From the cell containing the given text, extract its center point as (x, y) coordinate. 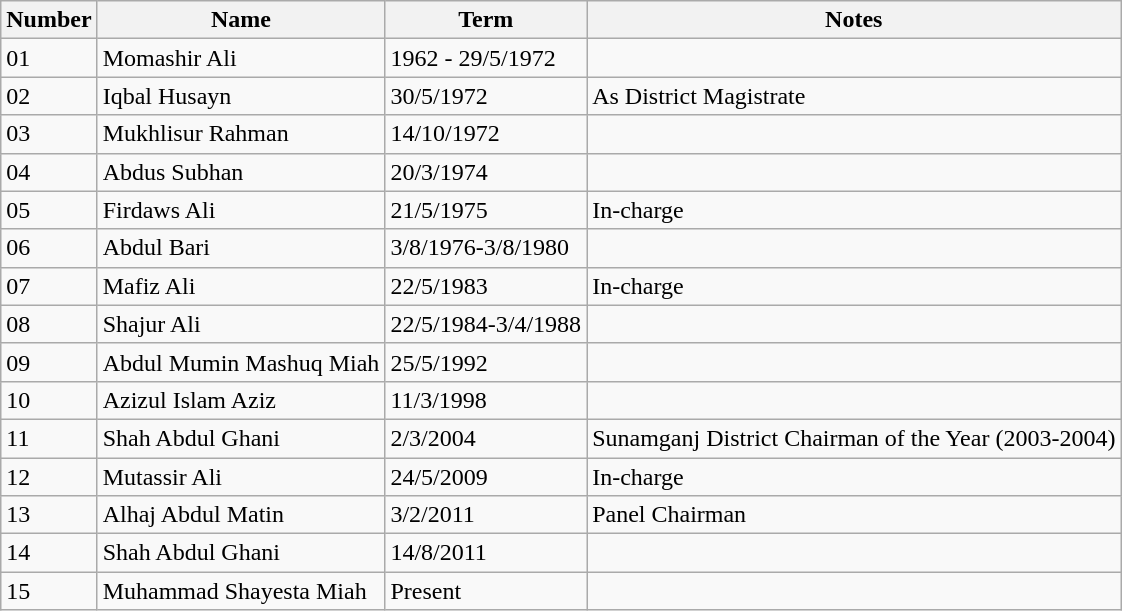
15 (49, 591)
3/8/1976-3/8/1980 (486, 248)
01 (49, 58)
25/5/1992 (486, 362)
Alhaj Abdul Matin (241, 515)
Panel Chairman (854, 515)
Number (49, 20)
Sunamganj District Chairman of the Year (2003-2004) (854, 438)
Azizul Islam Aziz (241, 400)
1962 - 29/5/1972 (486, 58)
Abdus Subhan (241, 172)
As District Magistrate (854, 96)
07 (49, 286)
Mafiz Ali (241, 286)
11/3/1998 (486, 400)
22/5/1984-3/4/1988 (486, 324)
12 (49, 477)
02 (49, 96)
24/5/2009 (486, 477)
20/3/1974 (486, 172)
04 (49, 172)
08 (49, 324)
10 (49, 400)
Abdul Mumin Mashuq Miah (241, 362)
Notes (854, 20)
14/10/1972 (486, 134)
Shajur Ali (241, 324)
Momashir Ali (241, 58)
Mutassir Ali (241, 477)
03 (49, 134)
30/5/1972 (486, 96)
14 (49, 553)
Iqbal Husayn (241, 96)
13 (49, 515)
Abdul Bari (241, 248)
05 (49, 210)
Name (241, 20)
Term (486, 20)
2/3/2004 (486, 438)
09 (49, 362)
Present (486, 591)
22/5/1983 (486, 286)
3/2/2011 (486, 515)
Mukhlisur Rahman (241, 134)
11 (49, 438)
Firdaws Ali (241, 210)
Muhammad Shayesta Miah (241, 591)
06 (49, 248)
14/8/2011 (486, 553)
21/5/1975 (486, 210)
